Pinpoint the cell where the given text exists, returning its [X, Y] midpoint coordinate. 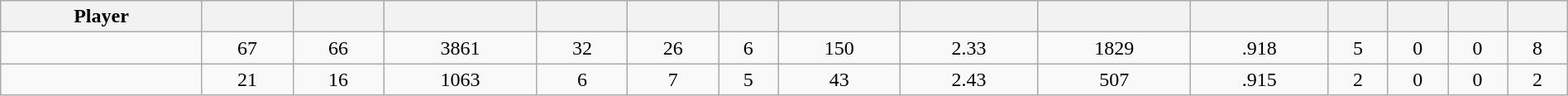
.915 [1260, 79]
1063 [460, 79]
Player [101, 17]
2.33 [968, 48]
66 [338, 48]
26 [673, 48]
32 [582, 48]
.918 [1260, 48]
67 [247, 48]
1829 [1115, 48]
2.43 [968, 79]
43 [839, 79]
3861 [460, 48]
16 [338, 79]
7 [673, 79]
150 [839, 48]
21 [247, 79]
8 [1537, 48]
507 [1115, 79]
